Return (x, y) of the center of cell containing provided text 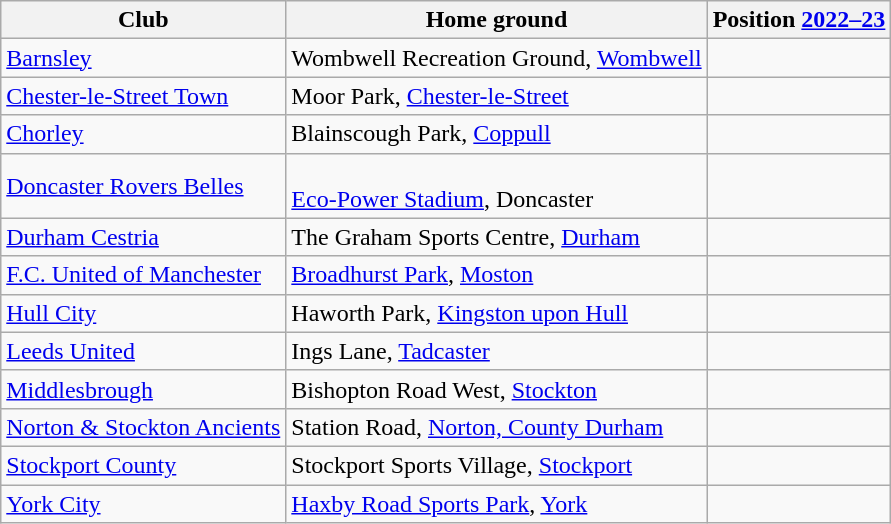
Norton & Stockton Ancients (144, 427)
Chester-le-Street Town (144, 96)
Middlesbrough (144, 389)
Eco-Power Stadium, Doncaster (496, 186)
Stockport County (144, 465)
York City (144, 503)
Wombwell Recreation Ground, Wombwell (496, 58)
Club (144, 20)
Haworth Park, Kingston upon Hull (496, 313)
Barnsley (144, 58)
Haxby Road Sports Park, York (496, 503)
Doncaster Rovers Belles (144, 186)
Ings Lane, Tadcaster (496, 351)
Home ground (496, 20)
Blainscough Park, Coppull (496, 134)
Leeds United (144, 351)
Chorley (144, 134)
Station Road, Norton, County Durham (496, 427)
The Graham Sports Centre, Durham (496, 237)
Moor Park, Chester-le-Street (496, 96)
Broadhurst Park, Moston (496, 275)
Bishopton Road West, Stockton (496, 389)
Position 2022–23 (799, 20)
Durham Cestria (144, 237)
Stockport Sports Village, Stockport (496, 465)
Hull City (144, 313)
F.C. United of Manchester (144, 275)
